Pinpoint the cell where the given text exists, returning its (X, Y) midpoint coordinate. 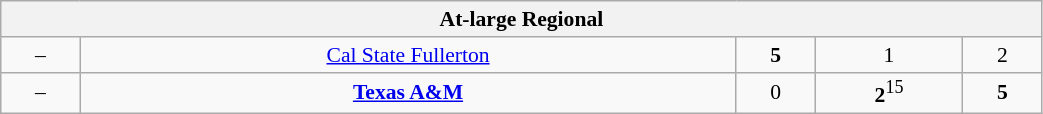
Cal State Fullerton (408, 55)
1 (888, 55)
2 (1002, 55)
Texas A&M (408, 92)
215 (888, 92)
0 (776, 92)
At-large Regional (522, 19)
